Identify which cell holds the provided text, then report its [X, Y] central coordinate. 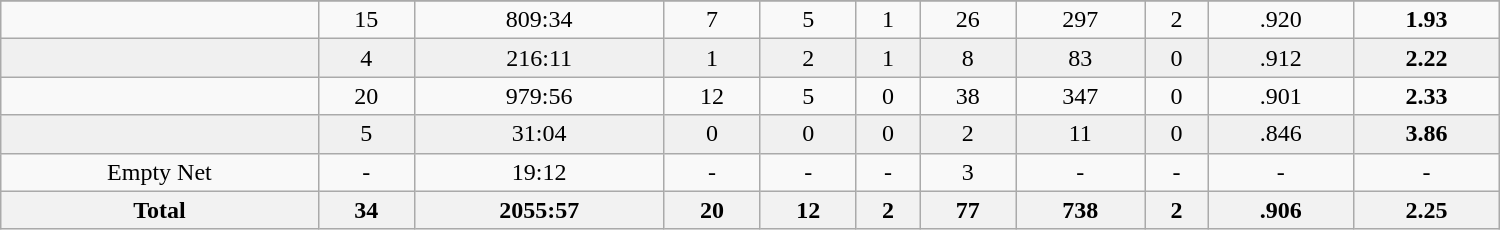
3.86 [1427, 134]
15 [366, 20]
34 [366, 210]
.912 [1281, 58]
.846 [1281, 134]
2055:57 [539, 210]
7 [712, 20]
77 [968, 210]
83 [1080, 58]
2.33 [1427, 96]
26 [968, 20]
Empty Net [160, 172]
.920 [1281, 20]
8 [968, 58]
347 [1080, 96]
738 [1080, 210]
979:56 [539, 96]
4 [366, 58]
297 [1080, 20]
.906 [1281, 210]
Total [160, 210]
3 [968, 172]
38 [968, 96]
216:11 [539, 58]
809:34 [539, 20]
19:12 [539, 172]
1.93 [1427, 20]
2.25 [1427, 210]
2.22 [1427, 58]
.901 [1281, 96]
11 [1080, 134]
31:04 [539, 134]
